Output the (X, Y) coordinate of the center of the cell containing the given text.  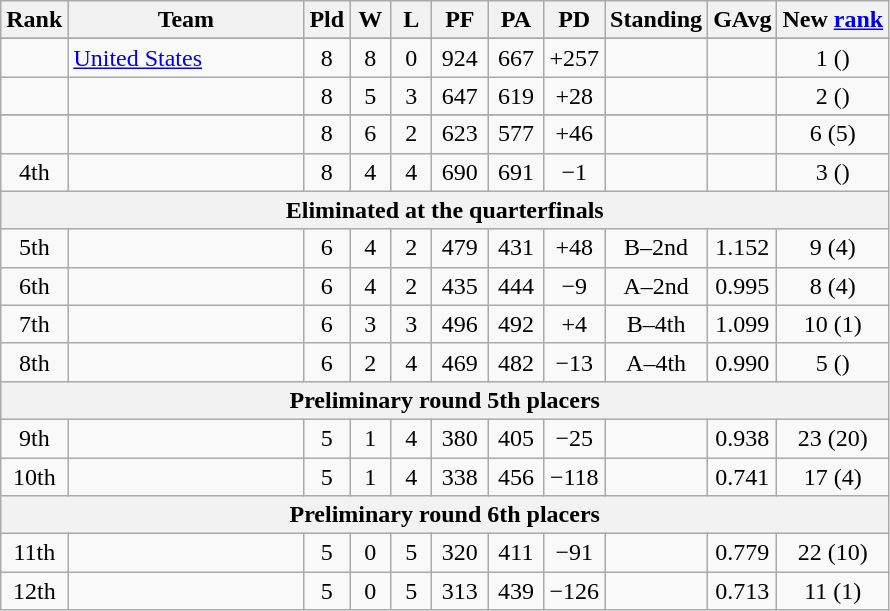
B–4th (656, 324)
1.152 (742, 248)
405 (516, 438)
GAvg (742, 20)
2 () (833, 96)
−13 (574, 362)
320 (460, 553)
439 (516, 591)
0.779 (742, 553)
619 (516, 96)
10 (1) (833, 324)
479 (460, 248)
8 (4) (833, 286)
456 (516, 477)
8th (34, 362)
482 (516, 362)
5 () (833, 362)
492 (516, 324)
313 (460, 591)
435 (460, 286)
496 (460, 324)
0.713 (742, 591)
690 (460, 172)
1.099 (742, 324)
0.938 (742, 438)
PF (460, 20)
Pld (327, 20)
Preliminary round 6th placers (445, 515)
PA (516, 20)
−25 (574, 438)
5th (34, 248)
469 (460, 362)
−9 (574, 286)
6th (34, 286)
Rank (34, 20)
647 (460, 96)
−91 (574, 553)
A–4th (656, 362)
Preliminary round 5th placers (445, 400)
A–2nd (656, 286)
−1 (574, 172)
338 (460, 477)
0.995 (742, 286)
9th (34, 438)
+28 (574, 96)
691 (516, 172)
444 (516, 286)
9 (4) (833, 248)
4th (34, 172)
17 (4) (833, 477)
431 (516, 248)
+46 (574, 134)
Eliminated at the quarterfinals (445, 210)
623 (460, 134)
23 (20) (833, 438)
+48 (574, 248)
11 (1) (833, 591)
12th (34, 591)
411 (516, 553)
Team (186, 20)
380 (460, 438)
United States (186, 58)
10th (34, 477)
1 () (833, 58)
L (412, 20)
−126 (574, 591)
924 (460, 58)
0.741 (742, 477)
−118 (574, 477)
B–2nd (656, 248)
+4 (574, 324)
6 (5) (833, 134)
667 (516, 58)
+257 (574, 58)
22 (10) (833, 553)
PD (574, 20)
0.990 (742, 362)
Standing (656, 20)
577 (516, 134)
11th (34, 553)
W (370, 20)
7th (34, 324)
3 () (833, 172)
New rank (833, 20)
